From the cell containing the given text, extract its center point as (X, Y) coordinate. 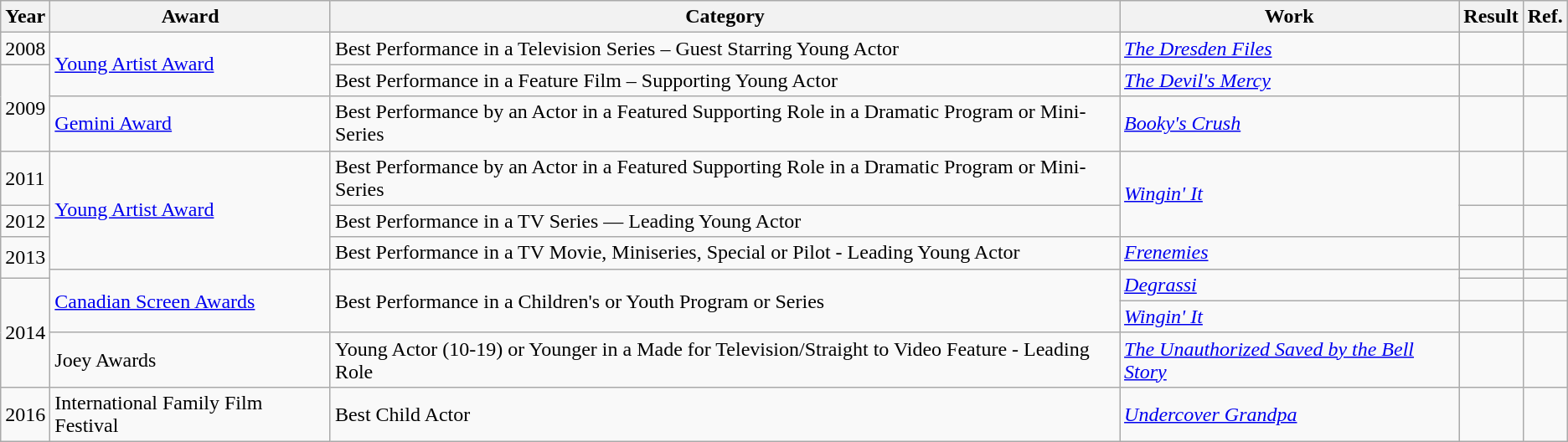
Best Performance in a TV Movie, Miniseries, Special or Pilot - Leading Young Actor (725, 253)
2016 (25, 414)
2013 (25, 258)
2011 (25, 177)
The Unauthorized Saved by the Bell Story (1290, 360)
2014 (25, 332)
Best Child Actor (725, 414)
Ref. (1545, 17)
International Family Film Festival (191, 414)
Young Actor (10-19) or Younger in a Made for Television/Straight to Video Feature - Leading Role (725, 360)
2009 (25, 107)
Award (191, 17)
2008 (25, 49)
Frenemies (1290, 253)
The Dresden Files (1290, 49)
Work (1290, 17)
Best Performance in a Children's or Youth Program or Series (725, 301)
Result (1491, 17)
Canadian Screen Awards (191, 301)
Best Performance in a Feature Film – Supporting Young Actor (725, 80)
Year (25, 17)
The Devil's Mercy (1290, 80)
Best Performance in a TV Series — Leading Young Actor (725, 221)
Best Performance in a Television Series – Guest Starring Young Actor (725, 49)
Joey Awards (191, 360)
Degrassi (1290, 285)
Category (725, 17)
Booky's Crush (1290, 124)
Undercover Grandpa (1290, 414)
Gemini Award (191, 124)
2012 (25, 221)
